Scan for the cell matching the given text and deliver its [x, y] coordinate at center. 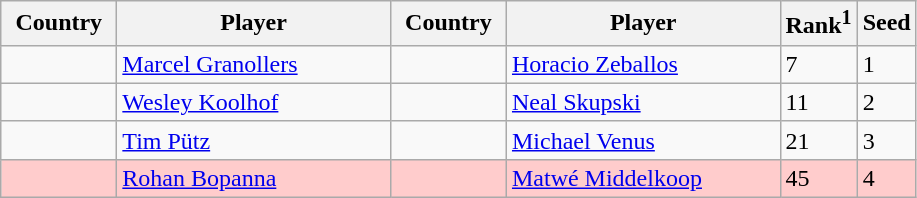
21 [818, 140]
Horacio Zeballos [643, 64]
Neal Skupski [643, 102]
Matwé Middelkoop [643, 178]
1 [886, 64]
Rohan Bopanna [254, 178]
Seed [886, 24]
Rank1 [818, 24]
3 [886, 140]
4 [886, 178]
45 [818, 178]
7 [818, 64]
2 [886, 102]
Michael Venus [643, 140]
Marcel Granollers [254, 64]
Wesley Koolhof [254, 102]
Tim Pütz [254, 140]
11 [818, 102]
